Detect which cell encompasses the target text, then output its (X, Y) center coordinate. 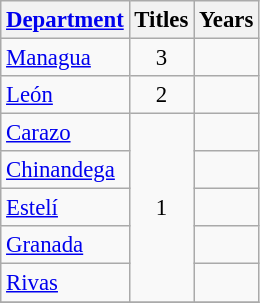
3 (162, 58)
Granada (65, 245)
Chinandega (65, 170)
Managua (65, 58)
Rivas (65, 283)
Department (65, 20)
2 (162, 95)
Titles (162, 20)
Years (226, 20)
Carazo (65, 133)
1 (162, 208)
Estelí (65, 208)
León (65, 95)
